Return [x, y] of the center of cell containing provided text 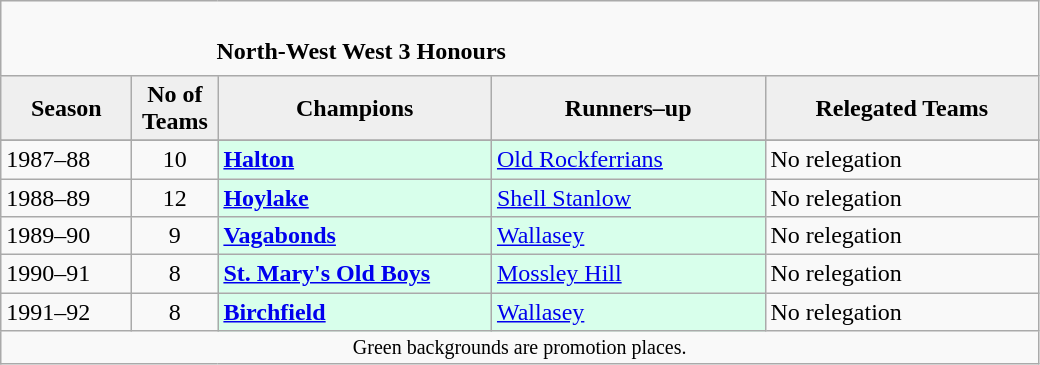
No of Teams [175, 108]
Green backgrounds are promotion places. [520, 348]
Birchfield [355, 312]
10 [175, 159]
12 [175, 197]
1989–90 [66, 236]
1988–89 [66, 197]
St. Mary's Old Boys [355, 274]
9 [175, 236]
Vagabonds [355, 236]
Halton [355, 159]
1987–88 [66, 159]
Relegated Teams [902, 108]
Old Rockferrians [628, 159]
Shell Stanlow [628, 197]
Champions [355, 108]
1990–91 [66, 274]
1991–92 [66, 312]
Runners–up [628, 108]
Season [66, 108]
Mossley Hill [628, 274]
Hoylake [355, 197]
